Extract the [X, Y] coordinate from the center of the cell holding the provided text.  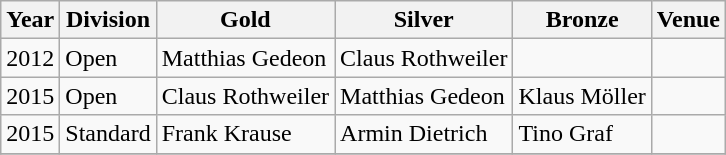
Tino Graf [582, 134]
Division [108, 20]
Frank Krause [245, 134]
Gold [245, 20]
Armin Dietrich [424, 134]
Standard [108, 134]
Year [30, 20]
Bronze [582, 20]
Klaus Möller [582, 96]
Venue [688, 20]
2012 [30, 58]
Silver [424, 20]
